Capture the cell that displays the provided text and extract its [X, Y] central coordinate. 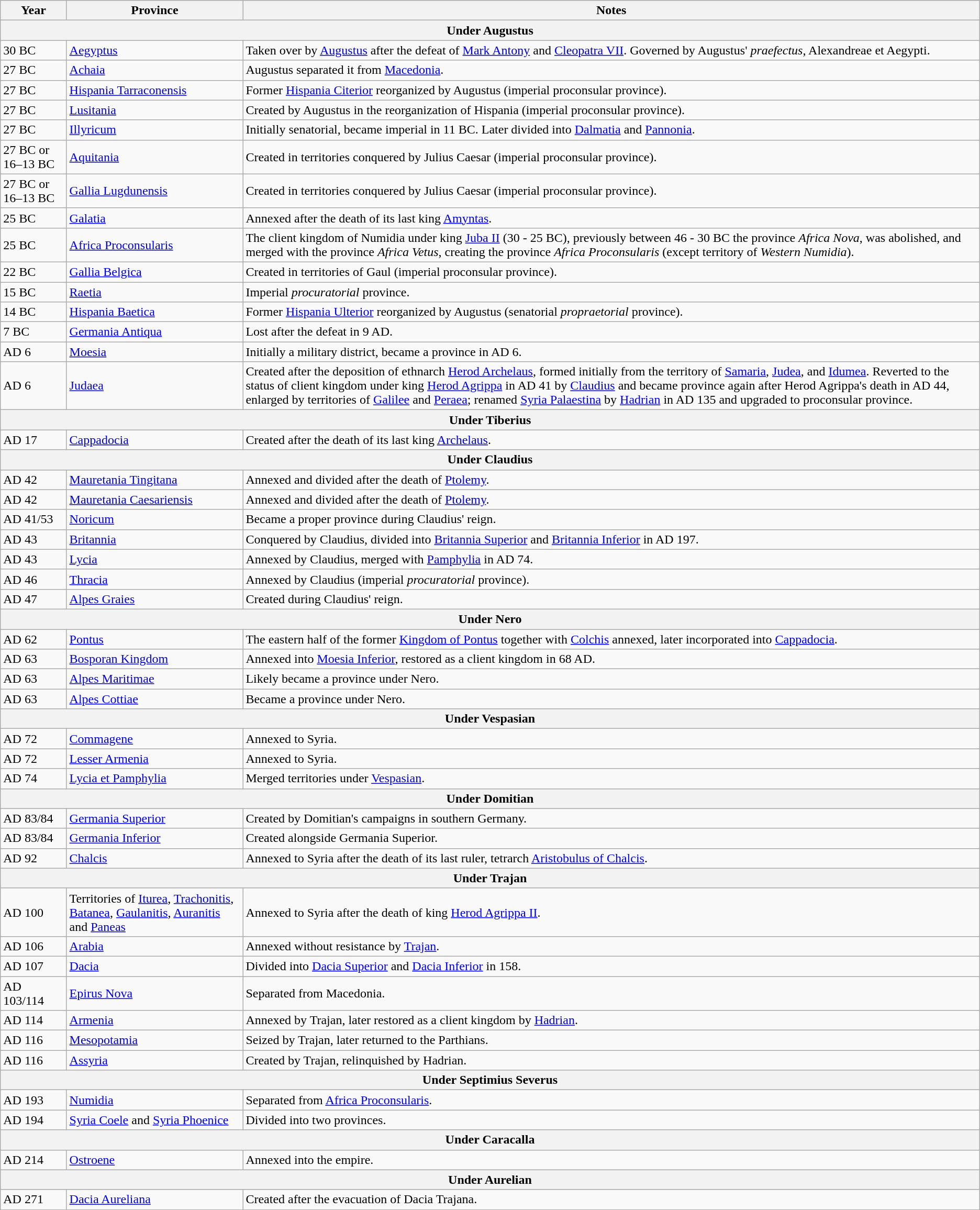
Created during Claudius' reign. [611, 599]
Under Aurelian [490, 1180]
AD 214 [34, 1160]
Augustus separated it from Macedonia. [611, 70]
Divided into Dacia Superior and Dacia Inferior in 158. [611, 966]
Annexed to Syria after the death of king Herod Agrippa II. [611, 912]
Created by Domitian's campaigns in southern Germany. [611, 818]
Mauretania Tingitana [155, 480]
Alpes Maritimae [155, 679]
AD 100 [34, 912]
Notes [611, 10]
AD 62 [34, 639]
AD 17 [34, 440]
Annexed by Trajan, later restored as a client kingdom by Hadrian. [611, 1020]
Mauretania Caesariensis [155, 499]
Syria Coele and Syria Phoenice [155, 1120]
The eastern half of the former Kingdom of Pontus together with Colchis annexed, later incorporated into Cappadocia. [611, 639]
Armenia [155, 1020]
Became a proper province during Claudius' reign. [611, 519]
Created by Augustus in the reorganization of Hispania (imperial proconsular province). [611, 110]
Alpes Cottiae [155, 699]
Under Nero [490, 619]
Became a province under Nero. [611, 699]
Under Trajan [490, 878]
Under Vespasian [490, 719]
Lost after the defeat in 9 AD. [611, 332]
Under Septimius Severus [490, 1080]
Seized by Trajan, later returned to the Parthians. [611, 1040]
Province [155, 10]
Conquered by Claudius, divided into Britannia Superior and Britannia Inferior in AD 197. [611, 539]
Separated from Macedonia. [611, 993]
Mesopotamia [155, 1040]
Britannia [155, 539]
Annexed after the death of its last king Amyntas. [611, 218]
Hispania Baetica [155, 312]
AD 46 [34, 579]
Illyricum [155, 130]
Achaia [155, 70]
Gallia Lugdunensis [155, 191]
Numidia [155, 1100]
Separated from Africa Proconsularis. [611, 1100]
Gallia Belgica [155, 272]
AD 92 [34, 858]
Germania Inferior [155, 838]
Annexed into the empire. [611, 1160]
Under Domitian [490, 798]
AD 193 [34, 1100]
Thracia [155, 579]
Created after the evacuation of Dacia Trajana. [611, 1200]
Initially a military district, became a province in AD 6. [611, 352]
Hispania Tarraconensis [155, 90]
22 BC [34, 272]
Former Hispania Citerior reorganized by Augustus (imperial proconsular province). [611, 90]
AD 194 [34, 1120]
Annexed by Claudius (imperial procuratorial province). [611, 579]
Former Hispania Ulterior reorganized by Augustus (senatorial propraetorial province). [611, 312]
Cappadocia [155, 440]
Commagene [155, 739]
Year [34, 10]
Under Augustus [490, 30]
Dacia [155, 966]
Moesia [155, 352]
Annexed into Moesia Inferior, restored as a client kingdom in 68 AD. [611, 659]
Imperial procuratorial province. [611, 292]
AD 114 [34, 1020]
Germania Superior [155, 818]
Under Caracalla [490, 1140]
Annexed by Claudius, merged with Pamphylia in AD 74. [611, 559]
Pontus [155, 639]
30 BC [34, 50]
Lesser Armenia [155, 759]
Annexed to Syria after the death of its last ruler, tetrarch Aristobulus of Chalcis. [611, 858]
Likely became a province under Nero. [611, 679]
Ostroene [155, 1160]
7 BC [34, 332]
Created alongside Germania Superior. [611, 838]
Alpes Graies [155, 599]
14 BC [34, 312]
AD 106 [34, 946]
Under Tiberius [490, 420]
Lycia et Pamphylia [155, 779]
Divided into two provinces. [611, 1120]
Under Claudius [490, 460]
Lusitania [155, 110]
Galatia [155, 218]
Taken over by Augustus after the defeat of Mark Antony and Cleopatra VII. Governed by Augustus' praefectus, Alexandreae et Aegypti. [611, 50]
AD 107 [34, 966]
Aegyptus [155, 50]
Lycia [155, 559]
Dacia Aureliana [155, 1200]
Created by Trajan, relinquished by Hadrian. [611, 1060]
Created in territories of Gaul (imperial proconsular province). [611, 272]
Noricum [155, 519]
Created after the death of its last king Archelaus. [611, 440]
Bosporan Kingdom [155, 659]
Africa Proconsularis [155, 245]
15 BC [34, 292]
Arabia [155, 946]
Annexed without resistance by Trajan. [611, 946]
Judaea [155, 386]
Aquitania [155, 157]
AD 47 [34, 599]
AD 103/114 [34, 993]
Initially senatorial, became imperial in 11 BC. Later divided into Dalmatia and Pannonia. [611, 130]
AD 74 [34, 779]
Merged territories under Vespasian. [611, 779]
Chalcis [155, 858]
Territories of Iturea, Trachonitis, Batanea, Gaulanitis, Auranitis and Paneas [155, 912]
AD 41/53 [34, 519]
AD 271 [34, 1200]
Germania Antiqua [155, 332]
Assyria [155, 1060]
Epirus Nova [155, 993]
Raetia [155, 292]
